Scan for the cell matching the given text and deliver its (X, Y) coordinate at center. 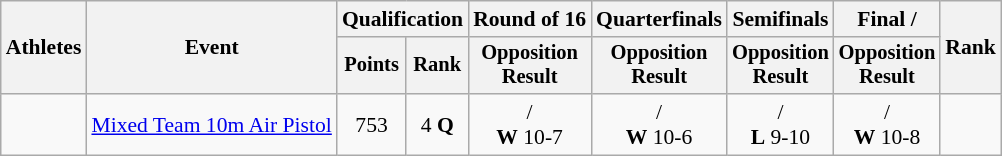
/ W 10-6 (659, 124)
Qualification (402, 19)
/ L 9-10 (780, 124)
Mixed Team 10m Air Pistol (211, 124)
/ W 10-8 (888, 124)
Points (372, 66)
Semifinals (780, 19)
Quarterfinals (659, 19)
4 Q (437, 124)
Round of 16 (530, 19)
Athletes (44, 48)
753 (372, 124)
/ W 10-7 (530, 124)
Final / (888, 19)
Event (211, 48)
